Detect which cell encompasses the target text, then output its [x, y] center coordinate. 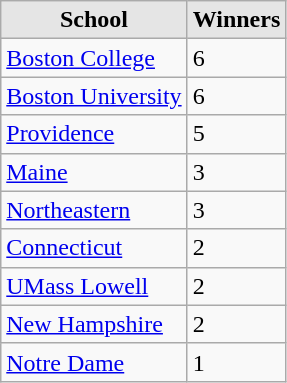
1 [236, 362]
Maine [94, 172]
Connecticut [94, 248]
UMass Lowell [94, 286]
Providence [94, 134]
New Hampshire [94, 324]
Northeastern [94, 210]
School [94, 20]
Notre Dame [94, 362]
5 [236, 134]
Winners [236, 20]
Boston University [94, 96]
Boston College [94, 58]
